From the cell containing the given text, extract its center point as (x, y) coordinate. 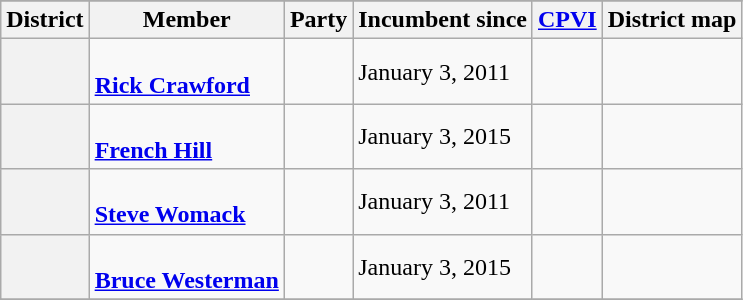
Steve Womack (186, 202)
Member (186, 20)
French Hill (186, 136)
District (45, 20)
Rick Crawford (186, 72)
CPVI (567, 20)
Bruce Westerman (186, 266)
Incumbent since (443, 20)
Party (318, 20)
District map (672, 20)
